Output the [X, Y] coordinate of the center of the cell containing the given text.  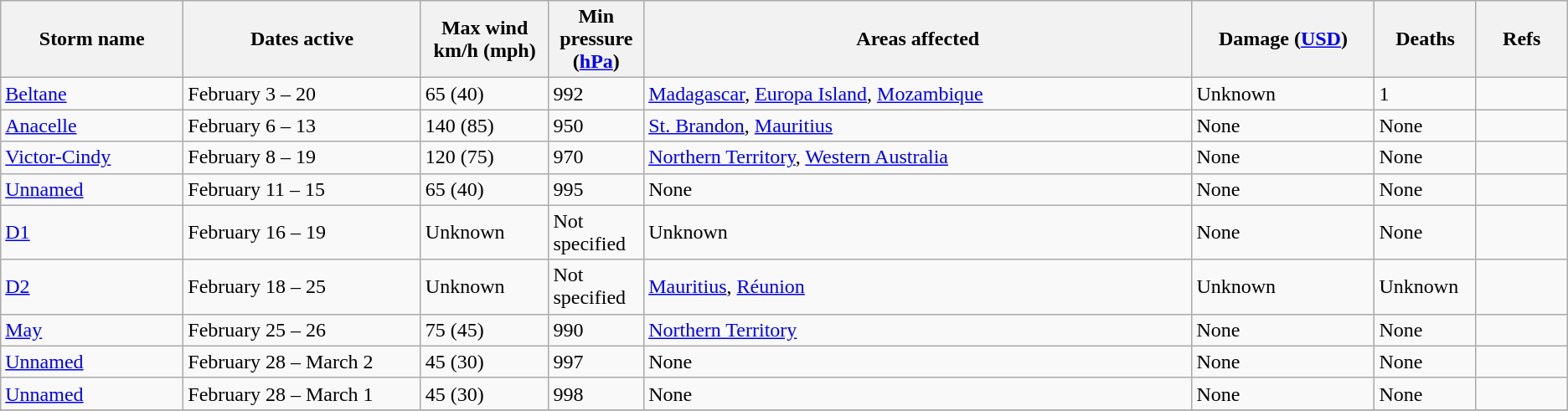
Beltane [92, 94]
1 [1426, 94]
Refs [1521, 39]
St. Brandon, Mauritius [918, 126]
950 [596, 126]
February 6 – 13 [302, 126]
995 [596, 189]
February 28 – March 1 [302, 393]
February 18 – 25 [302, 286]
Dates active [302, 39]
992 [596, 94]
February 28 – March 2 [302, 362]
Max wind km/h (mph) [484, 39]
February 25 – 26 [302, 330]
D2 [92, 286]
Anacelle [92, 126]
998 [596, 393]
Areas affected [918, 39]
Deaths [1426, 39]
Northern Territory, Western Australia [918, 157]
February 16 – 19 [302, 233]
May [92, 330]
February 3 – 20 [302, 94]
997 [596, 362]
75 (45) [484, 330]
February 11 – 15 [302, 189]
Victor-Cindy [92, 157]
990 [596, 330]
Northern Territory [918, 330]
970 [596, 157]
140 (85) [484, 126]
D1 [92, 233]
Mauritius, Réunion [918, 286]
Min pressure (hPa) [596, 39]
Storm name [92, 39]
February 8 – 19 [302, 157]
Damage (USD) [1283, 39]
Madagascar, Europa Island, Mozambique [918, 94]
120 (75) [484, 157]
